Extract the [X, Y] coordinate from the center of the cell holding the provided text.  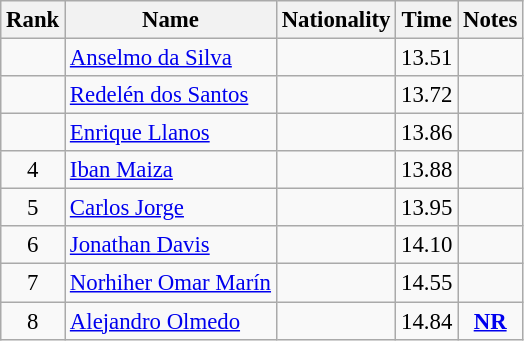
13.86 [427, 133]
4 [33, 170]
7 [33, 283]
Notes [490, 20]
Norhiher Omar Marín [171, 283]
6 [33, 245]
Redelén dos Santos [171, 95]
Nationality [336, 20]
Iban Maiza [171, 170]
5 [33, 208]
Jonathan Davis [171, 245]
Carlos Jorge [171, 208]
Enrique Llanos [171, 133]
14.10 [427, 245]
14.84 [427, 321]
13.51 [427, 58]
13.95 [427, 208]
Alejandro Olmedo [171, 321]
Anselmo da Silva [171, 58]
NR [490, 321]
8 [33, 321]
14.55 [427, 283]
13.88 [427, 170]
Time [427, 20]
Rank [33, 20]
13.72 [427, 95]
Name [171, 20]
